From the cell containing the given text, extract its center point as [x, y] coordinate. 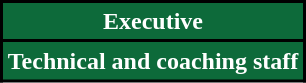
Executive [154, 22]
Technical and coaching staff [154, 61]
